Output the (x, y) coordinate of the center of the cell containing the given text.  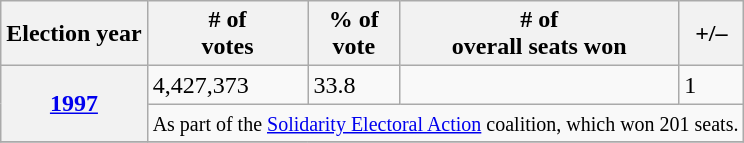
1997 (74, 104)
+/– (712, 34)
4,427,373 (228, 85)
33.8 (354, 85)
# ofoverall seats won (540, 34)
Election year (74, 34)
As part of the Solidarity Electoral Action coalition, which won 201 seats. (446, 123)
1 (712, 85)
% ofvote (354, 34)
# ofvotes (228, 34)
